For the text-containing cell, return its midpoint in (x, y) coordinate format. 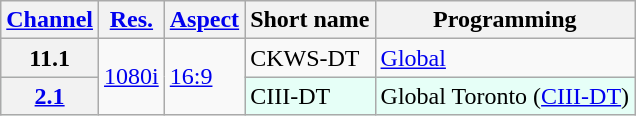
Programming (505, 20)
CKWS-DT (310, 58)
Short name (310, 20)
Aspect (204, 20)
CIII-DT (310, 96)
1080i (132, 77)
2.1 (50, 96)
Global (505, 58)
16:9 (204, 77)
11.1 (50, 58)
Global Toronto (CIII-DT) (505, 96)
Res. (132, 20)
Channel (50, 20)
